Return [X, Y] of the center of cell containing provided text 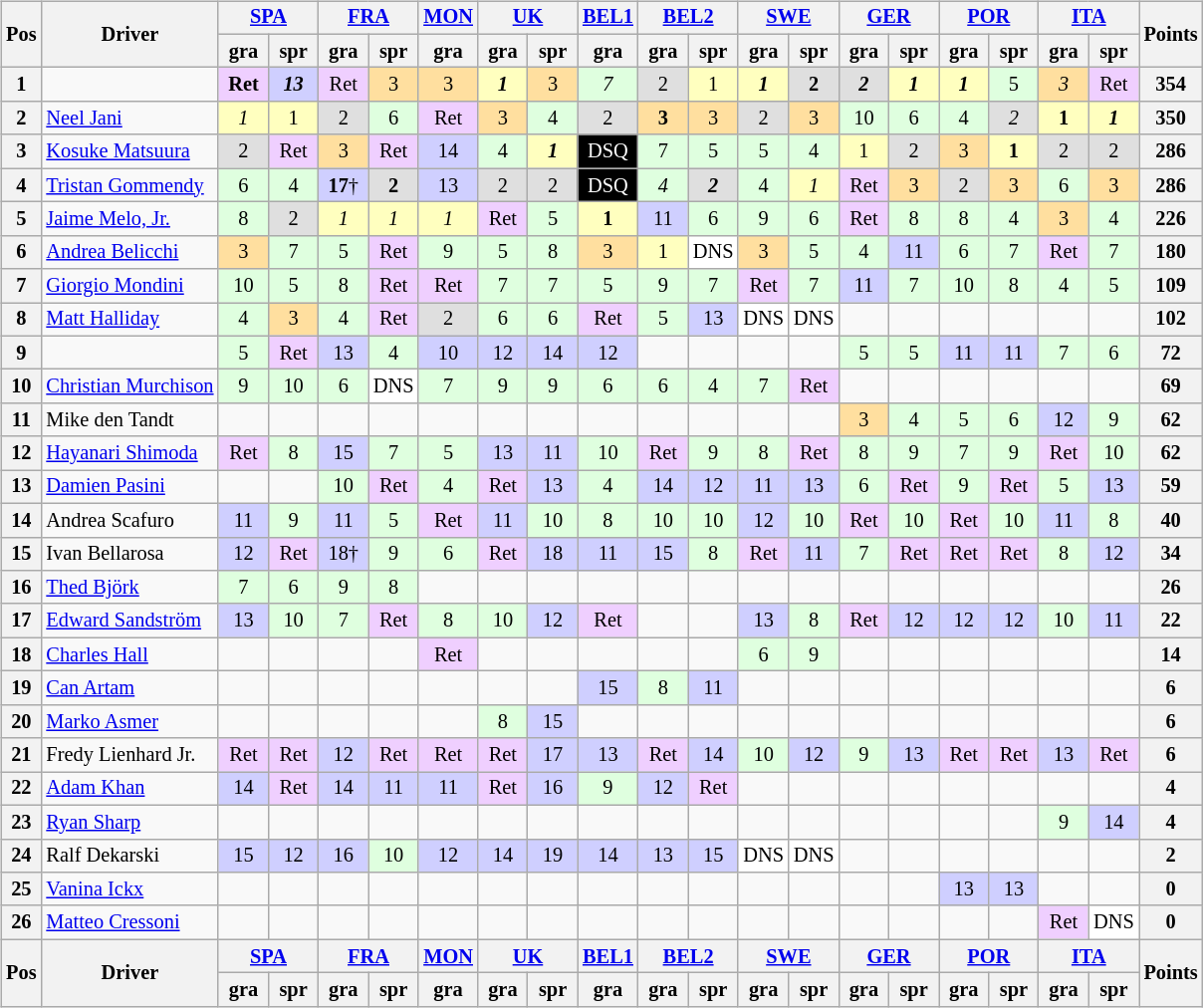
Damien Pasini [129, 487]
Kosuke Matsuura [129, 151]
72 [1171, 353]
Ivan Bellarosa [129, 554]
354 [1171, 85]
180 [1171, 252]
Can Artam [129, 688]
Neel Jani [129, 119]
17† [344, 185]
Andrea Belicchi [129, 252]
Edward Sandström [129, 621]
Adam Khan [129, 789]
Vanina Ickx [129, 889]
Hayanari Shimoda [129, 453]
Matt Halliday [129, 320]
69 [1171, 386]
Mike den Tandt [129, 420]
20 [21, 721]
40 [1171, 520]
Thed Björk [129, 588]
Charles Hall [129, 654]
102 [1171, 320]
Christian Murchison [129, 386]
34 [1171, 554]
Andrea Scafuro [129, 520]
Matteo Cressoni [129, 922]
Ryan Sharp [129, 822]
Ralf Dekarski [129, 856]
59 [1171, 487]
350 [1171, 119]
Marko Asmer [129, 721]
Fredy Lienhard Jr. [129, 755]
23 [21, 822]
226 [1171, 219]
Jaime Melo, Jr. [129, 219]
Tristan Gommendy [129, 185]
Giorgio Mondini [129, 286]
21 [21, 755]
109 [1171, 286]
18† [344, 554]
24 [21, 856]
25 [21, 889]
